Identify which cell holds the provided text, then report its [X, Y] central coordinate. 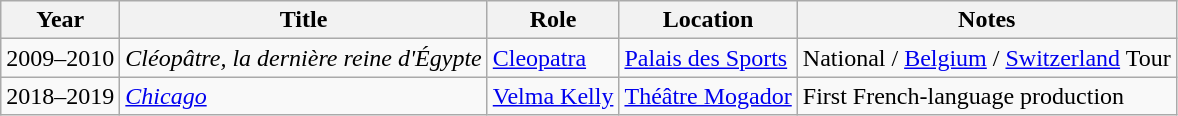
First French-language production [986, 96]
Year [60, 20]
Notes [986, 20]
Palais des Sports [708, 58]
Title [304, 20]
Cleopatra [553, 58]
Cléopâtre, la dernière reine d'Égypte [304, 58]
2009–2010 [60, 58]
Chicago [304, 96]
Velma Kelly [553, 96]
Location [708, 20]
Théâtre Mogador [708, 96]
Role [553, 20]
National / Belgium / Switzerland Tour [986, 58]
2018–2019 [60, 96]
